Return (x, y) of the center of cell containing provided text 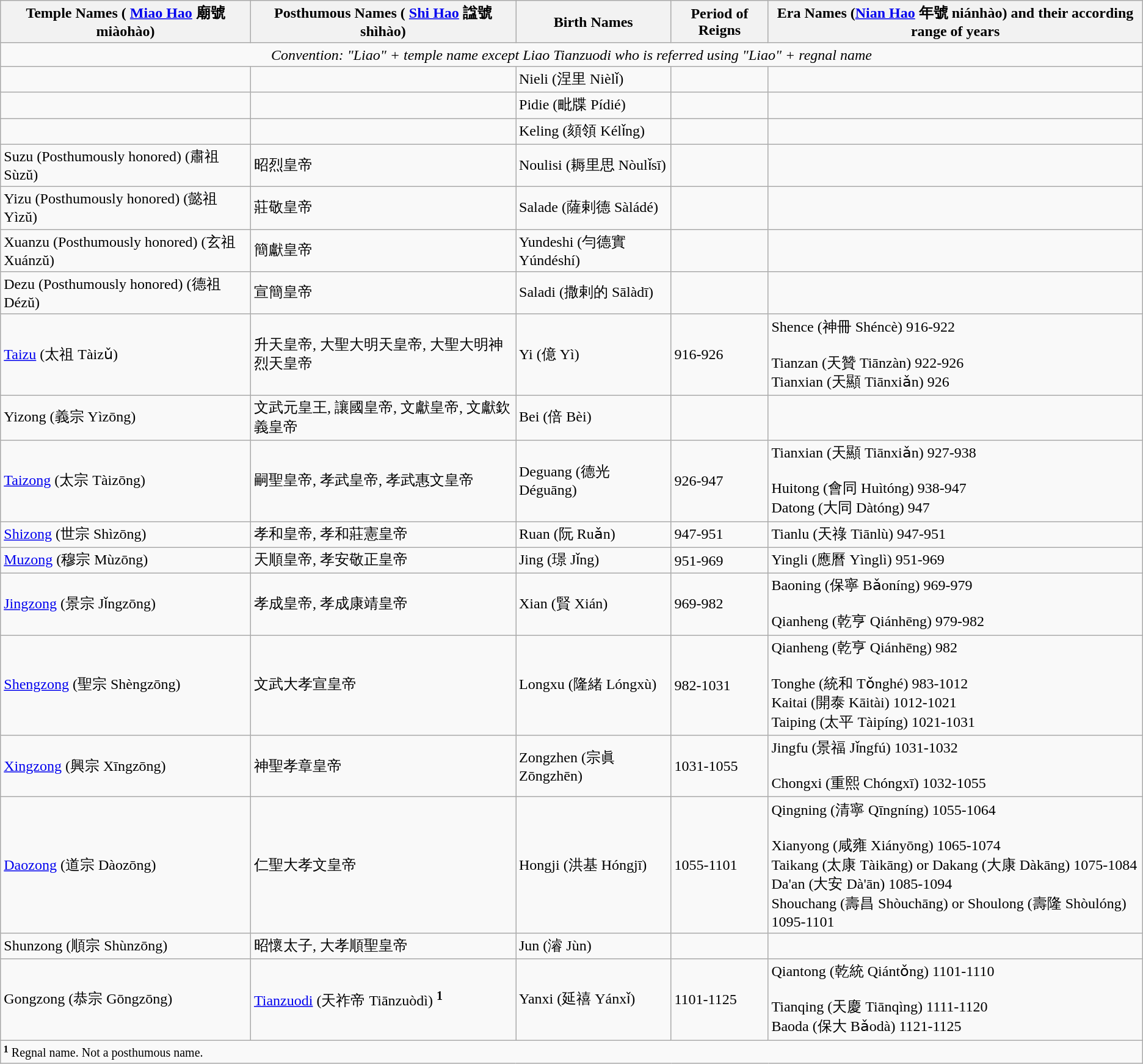
951-969 (719, 561)
Bei (倍 Bèi) (593, 418)
宣簡皇帝 (383, 293)
Posthumous Names ( Shi Hao 諡號 shìhào) (383, 22)
Zongzhen (宗眞 Zōngzhēn) (593, 766)
Daozong (道宗 Dàozōng) (126, 865)
Tianxian (天顯 Tiānxiǎn) 927-938Huitong (會同 Huìtóng) 938-947 Datong (大同 Dàtóng) 947 (955, 481)
孝成皇帝, 孝成康靖皇帝 (383, 605)
Yanxi (延禧 Yánxǐ) (593, 999)
Yizong (義宗 Yìzōng) (126, 418)
Birth Names (593, 22)
947-951 (719, 535)
Jingzong (景宗 Jǐngzōng) (126, 605)
Temple Names ( Miao Hao 廟號 miàohào) (126, 22)
Baoning (保寧 Bǎoníng) 969-979Qianheng (乾亨 Qiánhēng) 979-982 (955, 605)
Xian (賢 Xián) (593, 605)
Deguang (德光 Déguāng) (593, 481)
1 Regnal name. Not a posthumous name. (571, 1052)
1101-1125 (719, 999)
1031-1055 (719, 766)
Jun (濬 Jùn) (593, 946)
簡獻皇帝 (383, 250)
Suzu (Posthumously honored) (肅祖 Sùzŭ) (126, 166)
Shunzong (順宗 Shùnzōng) (126, 946)
Yizu (Posthumously honored) (懿祖 Yìzŭ) (126, 208)
982-1031 (719, 685)
Yingli (應曆 Yìnglì) 951-969 (955, 561)
969-982 (719, 605)
Qianheng (乾亨 Qiánhēng) 982Tonghe (統和 Tǒnghé) 983-1012 Kaitai (開泰 Kāitài) 1012-1021 Taiping (太平 Tàipíng) 1021-1031 (955, 685)
Xuanzu (Posthumously honored) (玄祖 Xuánzŭ) (126, 250)
Nieli (涅里 Nièlǐ) (593, 79)
Muzong (穆宗 Mùzōng) (126, 561)
Saladi (撒剌的 Sālàdī) (593, 293)
Noulisi (耨里思 Nòulǐsī) (593, 166)
Qiantong (乾統 Qiántǒng) 1101-1110Tianqing (天慶 Tiānqìng) 1111-1120 Baoda (保大 Bǎodà) 1121-1125 (955, 999)
Yi (億 Yì) (593, 354)
Tianlu (天祿 Tiānlù) 947-951 (955, 535)
Dezu (Posthumously honored) (德祖 Dézŭ) (126, 293)
Yundeshi (勻德實 Yúndéshí) (593, 250)
Hongji (洪基 Hóngjī) (593, 865)
文武大孝宣皇帝 (383, 685)
916-926 (719, 354)
Shengzong (聖宗 Shèngzōng) (126, 685)
神聖孝章皇帝 (383, 766)
1055-1101 (719, 865)
926-947 (719, 481)
Shizong (世宗 Shìzōng) (126, 535)
Taizu (太祖 Tàizǔ) (126, 354)
Convention: "Liao" + temple name except Liao Tianzuodi who is referred using "Liao" + regnal name (571, 54)
Pidie (毗牒 Pídié) (593, 105)
昭烈皇帝 (383, 166)
Taizong (太宗 Tàizōng) (126, 481)
Xingzong (興宗 Xīngzōng) (126, 766)
昭懷太子, 大孝順聖皇帝 (383, 946)
Ruan (阮 Ruǎn) (593, 535)
嗣聖皇帝, 孝武皇帝, 孝武惠文皇帝 (383, 481)
Salade (薩剌德 Sàládé) (593, 208)
仁聖大孝文皇帝 (383, 865)
Era Names (Nian Hao 年號 niánhào) and their according range of years (955, 22)
文武元皇王, 讓國皇帝, 文獻皇帝, 文獻欽義皇帝 (383, 418)
Gongzong (恭宗 Gōngzōng) (126, 999)
Longxu (隆緒 Lóngxù) (593, 685)
Tianzuodi (天祚帝 Tiānzuòdì) 1 (383, 999)
Jingfu (景福 Jǐngfú) 1031-1032Chongxi (重熙 Chóngxī) 1032-1055 (955, 766)
Jing (璟 Jǐng) (593, 561)
Shence (神冊 Shéncè) 916-922Tianzan (天贊 Tiānzàn) 922-926 Tianxian (天顯 Tiānxiǎn) 926 (955, 354)
Keling (頦領 Kélǐng) (593, 132)
莊敬皇帝 (383, 208)
Period of Reigns (719, 22)
孝和皇帝, 孝和莊憲皇帝 (383, 535)
升天皇帝, 大聖大明天皇帝, 大聖大明神烈天皇帝 (383, 354)
天順皇帝, 孝安敬正皇帝 (383, 561)
